Identify which cell holds the provided text, then report its [x, y] central coordinate. 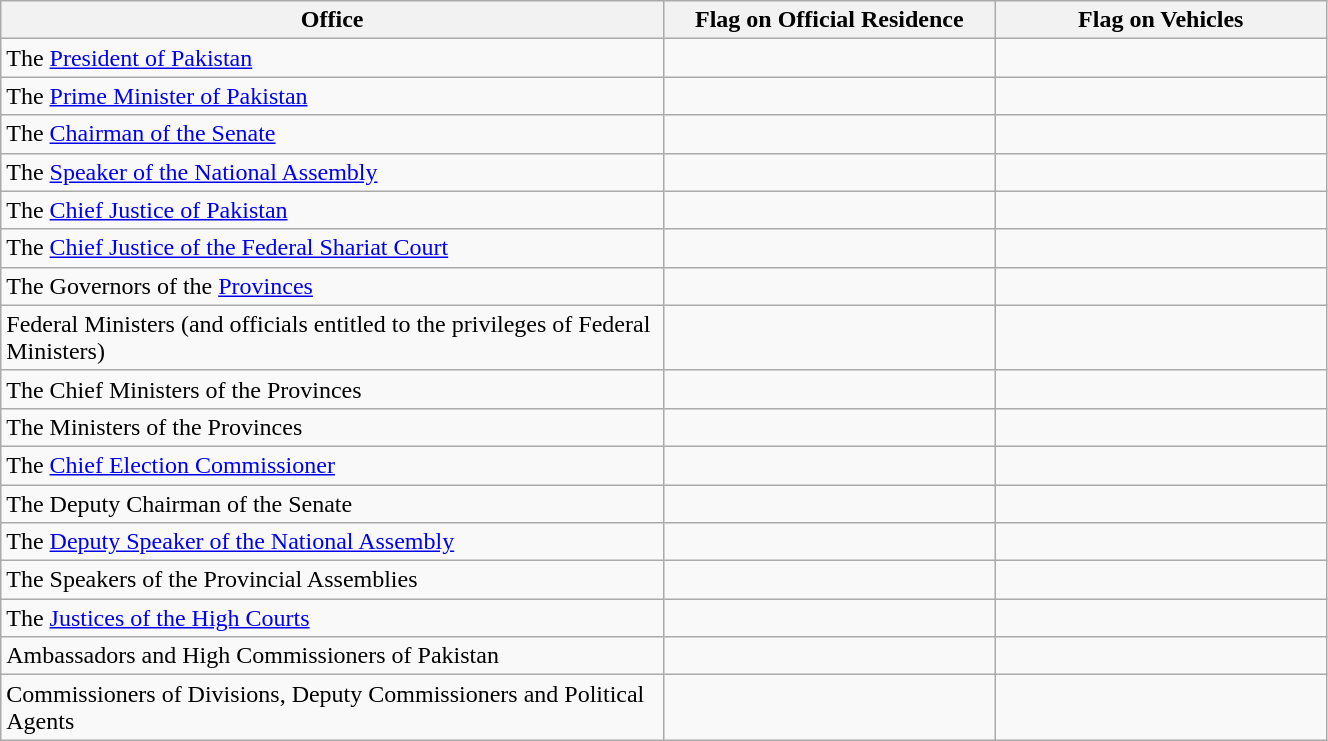
The Deputy Chairman of the Senate [332, 503]
Office [332, 20]
The Chief Election Commissioner [332, 465]
The Justices of the High Courts [332, 618]
The Prime Minister of Pakistan [332, 96]
The Speaker of the National Assembly [332, 172]
The President of Pakistan [332, 58]
Federal Ministers (and officials entitled to the privileges of Federal Ministers) [332, 338]
The Governors of the Provinces [332, 286]
The Chairman of the Senate [332, 134]
The Speakers of the Provincial Assemblies [332, 580]
Ambassadors and High Commissioners of Pakistan [332, 656]
The Chief Justice of the Federal Shariat Court [332, 248]
The Chief Ministers of the Provinces [332, 389]
Flag on Vehicles [1160, 20]
The Chief Justice of Pakistan [332, 210]
The Ministers of the Provinces [332, 427]
The Deputy Speaker of the National Assembly [332, 542]
Flag on Official Residence [830, 20]
Commissioners of Divisions, Deputy Commissioners and Political Agents [332, 708]
